Detect which cell encompasses the target text, then output its [X, Y] center coordinate. 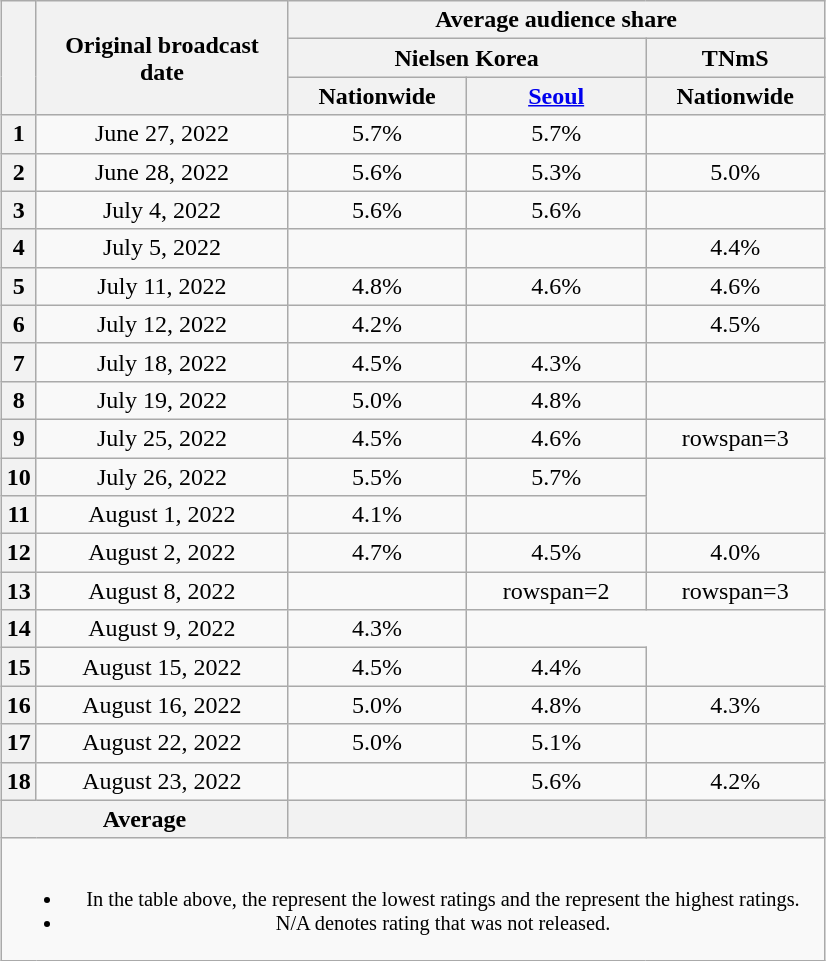
Nielsen Korea [467, 58]
4.1% [378, 515]
Average audience share [556, 20]
July 19, 2022 [162, 400]
July 4, 2022 [162, 210]
July 26, 2022 [162, 477]
July 18, 2022 [162, 362]
4.0% [736, 553]
12 [18, 553]
3 [18, 210]
16 [18, 705]
1 [18, 134]
2 [18, 172]
rowspan=2 [556, 591]
In the table above, the represent the lowest ratings and the represent the highest ratings.N/A denotes rating that was not released. [413, 899]
18 [18, 781]
August 1, 2022 [162, 515]
August 15, 2022 [162, 667]
9 [18, 438]
5 [18, 286]
July 11, 2022 [162, 286]
6 [18, 324]
TNmS [736, 58]
10 [18, 477]
August 2, 2022 [162, 553]
July 5, 2022 [162, 248]
Seoul [556, 96]
July 25, 2022 [162, 438]
8 [18, 400]
4 [18, 248]
August 9, 2022 [162, 629]
June 27, 2022 [162, 134]
13 [18, 591]
August 16, 2022 [162, 705]
15 [18, 667]
5.3% [556, 172]
August 22, 2022 [162, 743]
Average [144, 819]
June 28, 2022 [162, 172]
August 23, 2022 [162, 781]
11 [18, 515]
5.5% [378, 477]
Original broadcast date [162, 58]
5.1% [556, 743]
August 8, 2022 [162, 591]
7 [18, 362]
July 12, 2022 [162, 324]
17 [18, 743]
14 [18, 629]
4.7% [378, 553]
